Extract the (x, y) coordinate from the center of the cell holding the provided text.  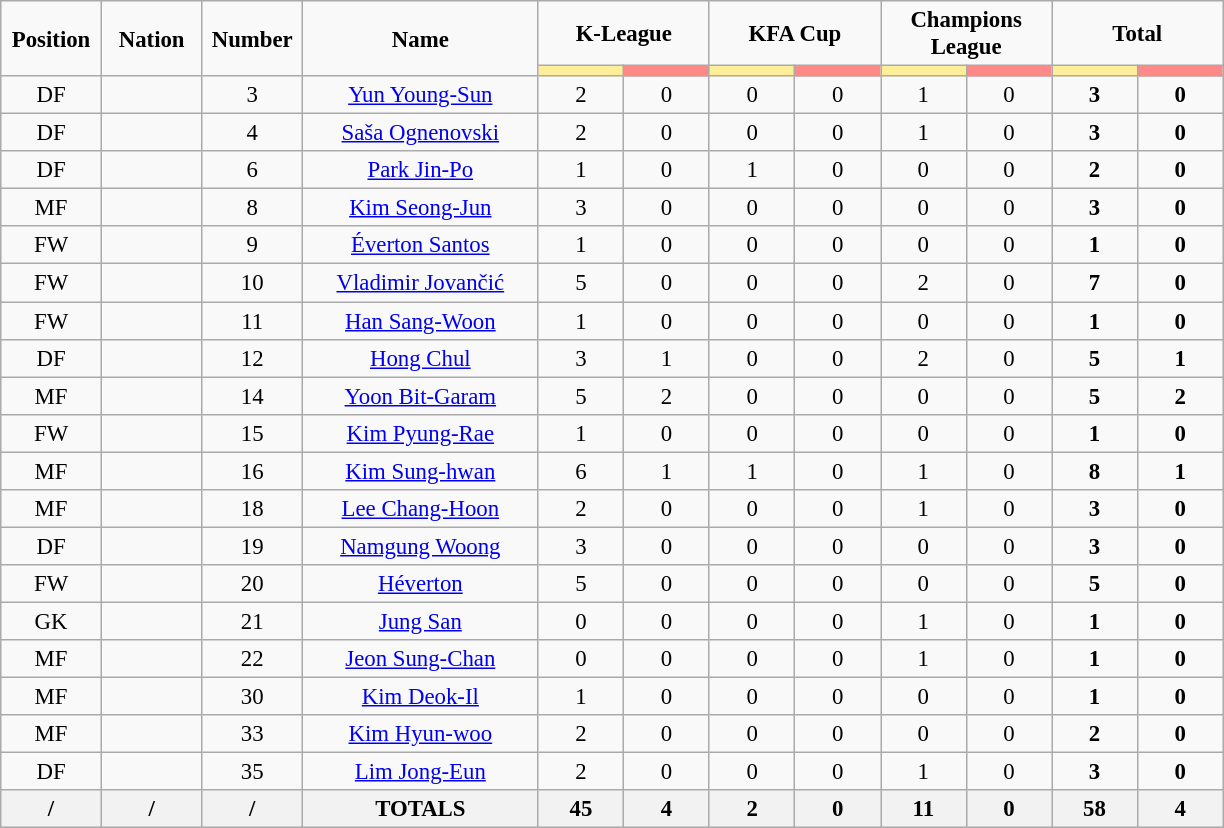
Position (52, 38)
21 (252, 621)
Saša Ognenovski (421, 133)
19 (252, 546)
Total (1138, 34)
Yun Young-Sun (421, 95)
Héverton (421, 584)
GK (52, 621)
Number (252, 38)
Name (421, 38)
Champions League (966, 34)
35 (252, 772)
Lee Chang-Hoon (421, 509)
Han Sang-Woon (421, 321)
Kim Seong-Jun (421, 208)
15 (252, 433)
Kim Hyun-woo (421, 734)
Vladimir Jovančić (421, 283)
Éverton Santos (421, 245)
Jeon Sung-Chan (421, 659)
Kim Deok-Il (421, 697)
Jung San (421, 621)
Namgung Woong (421, 546)
7 (1095, 283)
K-League (624, 34)
9 (252, 245)
Nation (152, 38)
Kim Pyung-Rae (421, 433)
16 (252, 471)
Park Jin-Po (421, 170)
58 (1095, 809)
Hong Chul (421, 358)
45 (581, 809)
KFA Cup (794, 34)
33 (252, 734)
Yoon Bit-Garam (421, 396)
TOTALS (421, 809)
22 (252, 659)
14 (252, 396)
Lim Jong-Eun (421, 772)
10 (252, 283)
Kim Sung-hwan (421, 471)
18 (252, 509)
20 (252, 584)
12 (252, 358)
30 (252, 697)
